Output the (X, Y) coordinate of the center of the cell containing the given text.  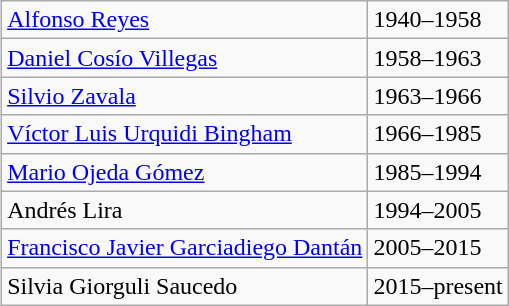
1940–1958 (438, 20)
2005–2015 (438, 248)
Silvia Giorguli Saucedo (185, 286)
Mario Ojeda Gómez (185, 172)
Víctor Luis Urquidi Bingham (185, 134)
Andrés Lira (185, 210)
2015–present (438, 286)
Alfonso Reyes (185, 20)
Silvio Zavala (185, 96)
Daniel Cosío Villegas (185, 58)
1958–1963 (438, 58)
1994–2005 (438, 210)
Francisco Javier Garciadiego Dantán (185, 248)
1985–1994 (438, 172)
1963–1966 (438, 96)
1966–1985 (438, 134)
